Provide the [X, Y] coordinate of the cell's center where the given text is located.  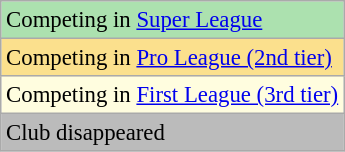
Competing in First League (3rd tier) [172, 95]
Club disappeared [172, 133]
Competing in Pro League (2nd tier) [172, 58]
Competing in Super League [172, 20]
